Return the [x, y] coordinate for the center point of the cell that contains the specified text.  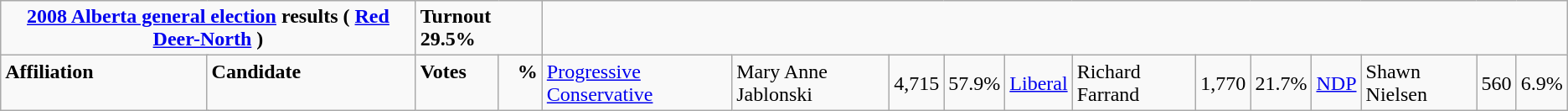
% [520, 82]
Liberal [1039, 82]
21.7% [1282, 82]
Progressive Conservative [637, 82]
4,715 [916, 82]
Mary Anne Jablonski [811, 82]
560 [1496, 82]
Richard Farrand [1134, 82]
6.9% [1541, 82]
2008 Alberta general election results ( Red Deer-North ) [208, 29]
Shawn Nielsen [1419, 82]
Turnout 29.5% [479, 29]
57.9% [975, 82]
Candidate [312, 82]
Affiliation [104, 82]
1,770 [1223, 82]
Votes [457, 82]
NDP [1337, 82]
